Return the (x, y) coordinate for the center point of the cell that contains the specified text.  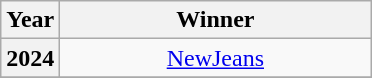
Winner (216, 20)
NewJeans (216, 58)
Year (30, 20)
2024 (30, 58)
